Detect which cell encompasses the target text, then output its [X, Y] center coordinate. 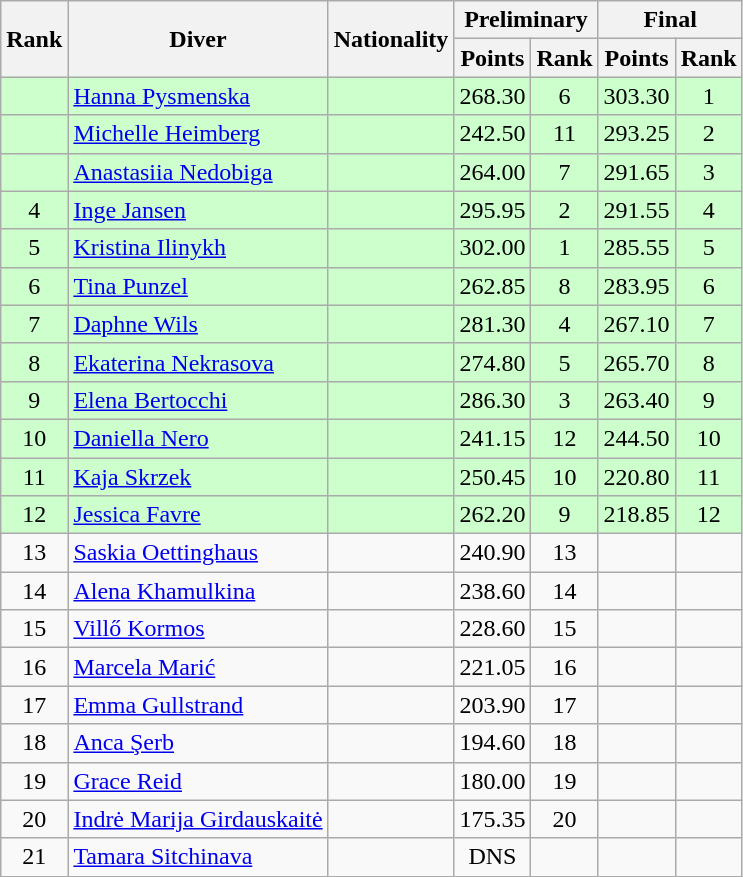
302.00 [492, 248]
21 [34, 857]
293.25 [636, 134]
Kristina Ilinykh [198, 248]
Nationality [391, 39]
Michelle Heimberg [198, 134]
Villő Kormos [198, 629]
203.90 [492, 705]
244.50 [636, 438]
262.20 [492, 515]
194.60 [492, 743]
Final [670, 20]
DNS [492, 857]
220.80 [636, 477]
Kaja Skrzek [198, 477]
274.80 [492, 362]
Hanna Pysmenska [198, 96]
281.30 [492, 324]
303.30 [636, 96]
218.85 [636, 515]
Ekaterina Nekrasova [198, 362]
265.70 [636, 362]
263.40 [636, 400]
291.55 [636, 210]
262.85 [492, 286]
Daphne Wils [198, 324]
250.45 [492, 477]
295.95 [492, 210]
Anca Şerb [198, 743]
283.95 [636, 286]
Grace Reid [198, 781]
228.60 [492, 629]
Tina Punzel [198, 286]
267.10 [636, 324]
Daniella Nero [198, 438]
Elena Bertocchi [198, 400]
285.55 [636, 248]
Diver [198, 39]
175.35 [492, 819]
180.00 [492, 781]
291.65 [636, 172]
Inge Jansen [198, 210]
268.30 [492, 96]
Emma Gullstrand [198, 705]
Indrė Marija Girdauskaitė [198, 819]
Marcela Marić [198, 667]
238.60 [492, 591]
264.00 [492, 172]
241.15 [492, 438]
Alena Khamulkina [198, 591]
242.50 [492, 134]
Tamara Sitchinava [198, 857]
Anastasiia Nedobiga [198, 172]
221.05 [492, 667]
Preliminary [526, 20]
Saskia Oettinghaus [198, 553]
Jessica Favre [198, 515]
286.30 [492, 400]
240.90 [492, 553]
